Determine the (x, y) coordinate at the center of the cell enclosing the given text.  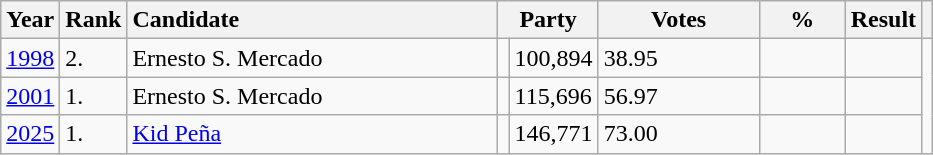
Party (548, 20)
73.00 (678, 134)
100,894 (554, 58)
38.95 (678, 58)
2001 (30, 96)
Candidate (312, 20)
146,771 (554, 134)
Year (30, 20)
Votes (678, 20)
Result (883, 20)
2025 (30, 134)
% (802, 20)
1998 (30, 58)
56.97 (678, 96)
115,696 (554, 96)
2. (94, 58)
Rank (94, 20)
Kid Peña (312, 134)
